Find where the given text appears and provide that cell's center as (x, y) coordinate. 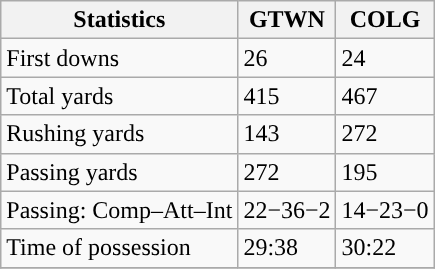
Rushing yards (120, 134)
Total yards (120, 96)
195 (385, 172)
22−36−2 (287, 210)
Passing yards (120, 172)
415 (287, 96)
467 (385, 96)
Passing: Comp–Att–Int (120, 210)
GTWN (287, 20)
COLG (385, 20)
14−23−0 (385, 210)
Statistics (120, 20)
26 (287, 58)
143 (287, 134)
30:22 (385, 248)
Time of possession (120, 248)
24 (385, 58)
First downs (120, 58)
29:38 (287, 248)
